From the cell containing the given text, extract its center point as [X, Y] coordinate. 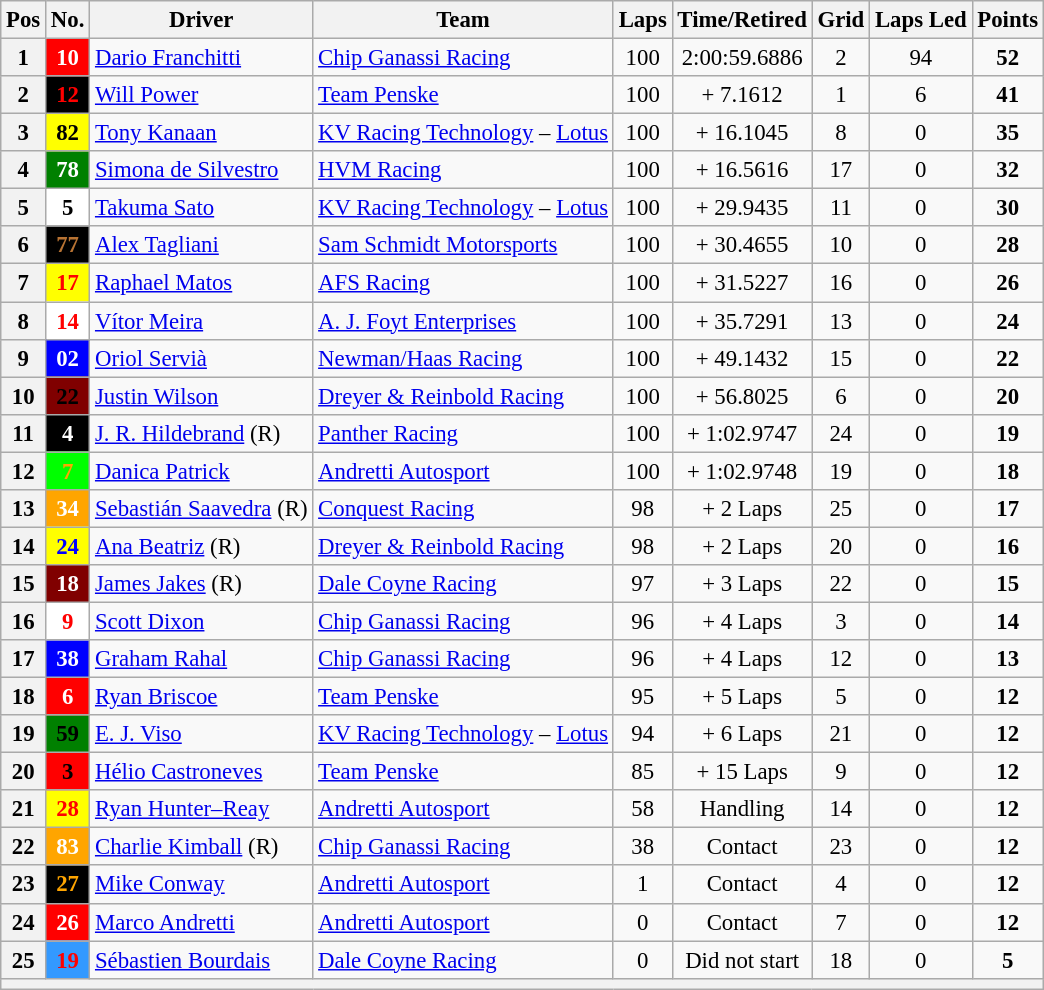
27 [68, 885]
Graham Rahal [202, 659]
Dario Franchitti [202, 58]
J. R. Hildebrand (R) [202, 433]
Sébastien Bourdais [202, 960]
30 [1008, 208]
Panther Racing [464, 433]
Takuma Sato [202, 208]
Laps [642, 20]
Danica Patrick [202, 471]
Ana Beatriz (R) [202, 546]
+ 16.5616 [742, 170]
77 [68, 245]
+ 31.5227 [742, 283]
Simona de Silvestro [202, 170]
32 [1008, 170]
+ 56.8025 [742, 396]
52 [1008, 58]
+ 35.7291 [742, 321]
Marco Andretti [202, 922]
Tony Kanaan [202, 133]
Will Power [202, 95]
+ 5 Laps [742, 697]
Raphael Matos [202, 283]
35 [1008, 133]
A. J. Foyt Enterprises [464, 321]
Ryan Briscoe [202, 697]
Alex Tagliani [202, 245]
+ 3 Laps [742, 584]
James Jakes (R) [202, 584]
82 [68, 133]
HVM Racing [464, 170]
58 [642, 809]
95 [642, 697]
Laps Led [921, 20]
02 [68, 358]
Newman/Haas Racing [464, 358]
Justin Wilson [202, 396]
No. [68, 20]
+ 16.1045 [742, 133]
Time/Retired [742, 20]
34 [68, 509]
Driver [202, 20]
Ryan Hunter–Reay [202, 809]
+ 15 Laps [742, 772]
Sam Schmidt Motorsports [464, 245]
+ 49.1432 [742, 358]
Sebastián Saavedra (R) [202, 509]
+ 30.4655 [742, 245]
+ 1:02.9747 [742, 433]
Did not start [742, 960]
E. J. Viso [202, 734]
Scott Dixon [202, 621]
+ 7.1612 [742, 95]
Conquest Racing [464, 509]
78 [68, 170]
Oriol Servià [202, 358]
Handling [742, 809]
AFS Racing [464, 283]
85 [642, 772]
97 [642, 584]
Hélio Castroneves [202, 772]
Mike Conway [202, 885]
Pos [24, 20]
Team [464, 20]
41 [1008, 95]
+ 1:02.9748 [742, 471]
Points [1008, 20]
2:00:59.6886 [742, 58]
Grid [840, 20]
Charlie Kimball (R) [202, 847]
59 [68, 734]
+ 29.9435 [742, 208]
Vítor Meira [202, 321]
+ 6 Laps [742, 734]
83 [68, 847]
